Provide the (x, y) coordinate of the cell's center where the given text is located.  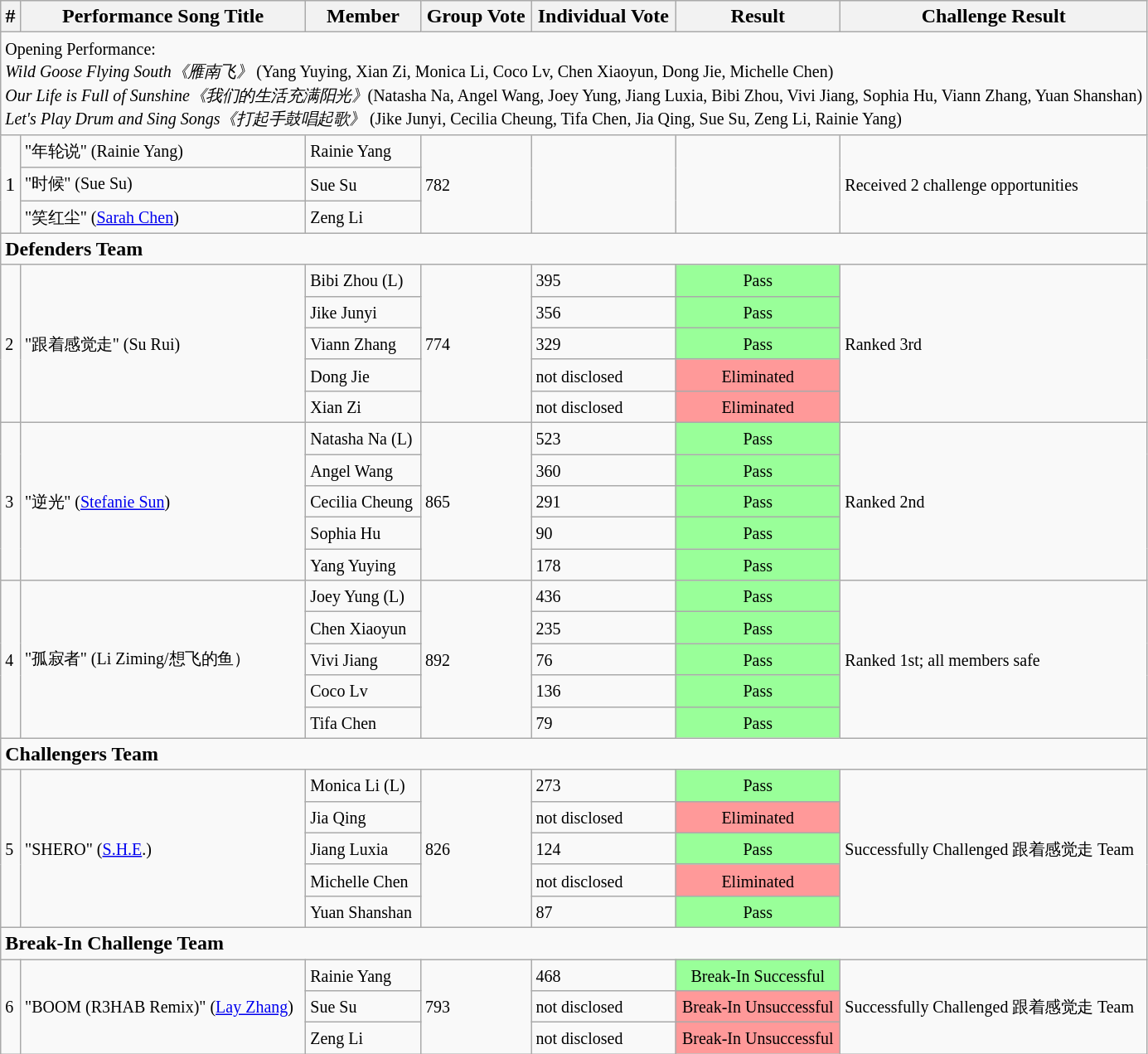
774 (476, 343)
Ranked 1st; all members safe (994, 659)
Bibi Zhou (L) (363, 280)
1 (11, 184)
Michelle Chen (363, 880)
Tifa Chen (363, 722)
523 (603, 438)
395 (603, 280)
Group Vote (476, 17)
Jiang Luxia (363, 848)
124 (603, 848)
136 (603, 691)
Cecilia Cheung (363, 502)
Xian Zi (363, 406)
5 (11, 848)
Sophia Hu (363, 533)
235 (603, 628)
Performance Song Title (162, 17)
Ranked 3rd (994, 343)
826 (476, 848)
Ranked 2nd (994, 501)
291 (603, 502)
Vivi Jiang (363, 659)
76 (603, 659)
87 (603, 911)
79 (603, 722)
3 (11, 501)
793 (476, 1006)
Jia Qing (363, 817)
178 (603, 565)
"BOOM (R3HAB Remix)" (Lay Zhang) (162, 1006)
782 (476, 184)
Yang Yuying (363, 565)
6 (11, 1006)
273 (603, 785)
892 (476, 659)
468 (603, 974)
"年轮说" (Rainie Yang) (162, 151)
"孤寂者" (Li Ziming/想飞的鱼） (162, 659)
Monica Li (L) (363, 785)
# (11, 17)
Coco Lv (363, 691)
Dong Jie (363, 375)
Defenders Team (574, 249)
Natasha Na (L) (363, 438)
Break-In Successful (758, 974)
356 (603, 312)
Member (363, 17)
"时候" (Sue Su) (162, 184)
Break-In Challenge Team (574, 943)
Individual Vote (603, 17)
Joey Yung (L) (363, 596)
2 (11, 343)
Viann Zhang (363, 343)
329 (603, 343)
"跟着感觉走" (Su Rui) (162, 343)
Jike Junyi (363, 312)
"SHERO" (S.H.E.) (162, 848)
865 (476, 501)
360 (603, 470)
Result (758, 17)
90 (603, 533)
Angel Wang (363, 470)
Challenge Result (994, 17)
Chen Xiaoyun (363, 628)
Received 2 challenge opportunities (994, 184)
"笑红尘" (Sarah Chen) (162, 217)
"逆光" (Stefanie Sun) (162, 501)
436 (603, 596)
Challengers Team (574, 754)
Yuan Shanshan (363, 911)
4 (11, 659)
